Extract the (X, Y) coordinate from the center of the cell holding the provided text.  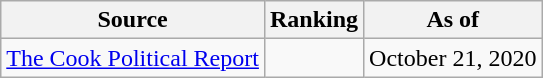
Source (133, 20)
As of (453, 20)
The Cook Political Report (133, 58)
Ranking (314, 20)
October 21, 2020 (453, 58)
